Determine the (x, y) coordinate at the center of the cell enclosing the given text.  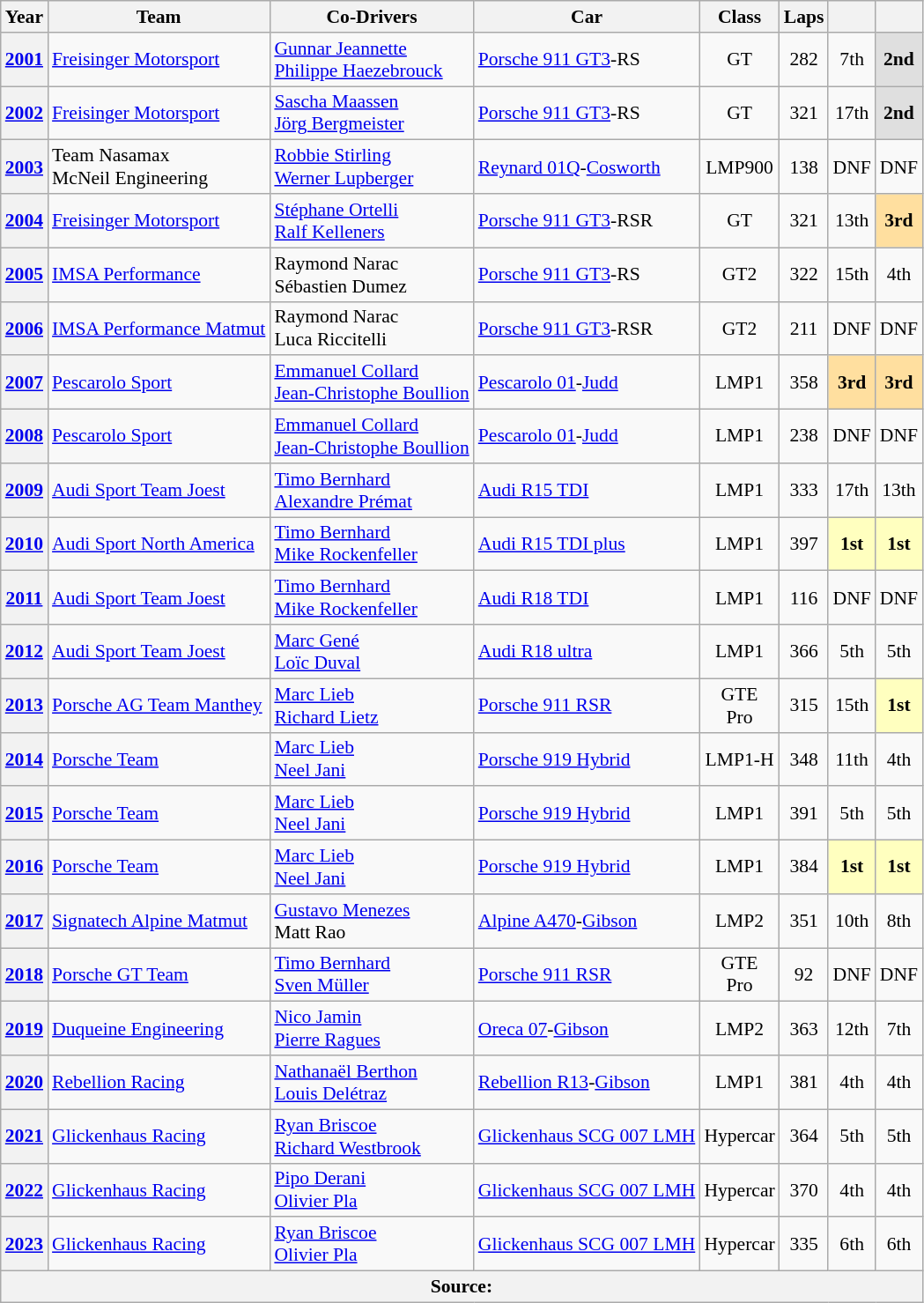
Car (587, 17)
2007 (25, 382)
363 (804, 1029)
Class (739, 17)
Reynard 01Q-Cosworth (587, 167)
397 (804, 544)
12th (851, 1029)
2014 (25, 759)
2004 (25, 220)
116 (804, 597)
211 (804, 328)
Gunnar Jeannette Philippe Haezebrouck (372, 60)
Alpine A470-Gibson (587, 922)
333 (804, 490)
LMP900 (739, 167)
IMSA Performance (159, 275)
Audi R15 TDI plus (587, 544)
358 (804, 382)
138 (804, 167)
Robbie Stirling Werner Lupberger (372, 167)
Stéphane Ortelli Ralf Kelleners (372, 220)
Timo Bernhard Alexandre Prémat (372, 490)
Team (159, 17)
2008 (25, 437)
2009 (25, 490)
Raymond Narac Luca Riccitelli (372, 328)
Audi Sport North America (159, 544)
2020 (25, 1082)
322 (804, 275)
335 (804, 1244)
2019 (25, 1029)
2018 (25, 974)
2006 (25, 328)
Nathanaël Berthon Louis Delétraz (372, 1082)
Ryan Briscoe Richard Westbrook (372, 1136)
Nico Jamin Pierre Ragues (372, 1029)
2001 (25, 60)
2015 (25, 814)
Porsche GT Team (159, 974)
Source: (462, 1287)
Marc Gené Loïc Duval (372, 652)
2023 (25, 1244)
366 (804, 652)
Laps (804, 17)
2021 (25, 1136)
Rebellion R13-Gibson (587, 1082)
Duqueine Engineering (159, 1029)
2005 (25, 275)
2012 (25, 652)
348 (804, 759)
384 (804, 867)
92 (804, 974)
8th (898, 922)
2003 (25, 167)
2016 (25, 867)
Marc Lieb Richard Lietz (372, 705)
Signatech Alpine Matmut (159, 922)
2017 (25, 922)
Audi R18 ultra (587, 652)
2011 (25, 597)
Oreca 07-Gibson (587, 1029)
Sascha Maassen Jörg Bergmeister (372, 113)
IMSA Performance Matmut (159, 328)
Year (25, 17)
Porsche AG Team Manthey (159, 705)
Rebellion Racing (159, 1082)
Ryan Briscoe Olivier Pla (372, 1244)
Raymond Narac Sébastien Dumez (372, 275)
Timo Bernhard Sven Müller (372, 974)
Co-Drivers (372, 17)
238 (804, 437)
Team Nasamax McNeil Engineering (159, 167)
Pipo Derani Olivier Pla (372, 1189)
Audi R15 TDI (587, 490)
11th (851, 759)
315 (804, 705)
2013 (25, 705)
2002 (25, 113)
364 (804, 1136)
391 (804, 814)
Audi R18 TDI (587, 597)
2010 (25, 544)
2022 (25, 1189)
LMP1-H (739, 759)
282 (804, 60)
Gustavo Menezes Matt Rao (372, 922)
370 (804, 1189)
381 (804, 1082)
351 (804, 922)
10th (851, 922)
